Capture the cell that displays the provided text and extract its (x, y) central coordinate. 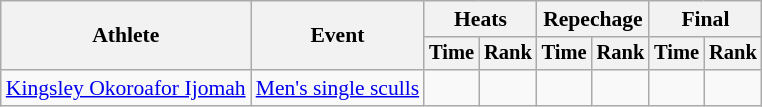
Men's single sculls (338, 88)
Athlete (126, 36)
Event (338, 36)
Repechage (593, 19)
Kingsley Okoroafor Ijomah (126, 88)
Final (705, 19)
Heats (480, 19)
